Scan for the cell matching the given text and deliver its [X, Y] coordinate at center. 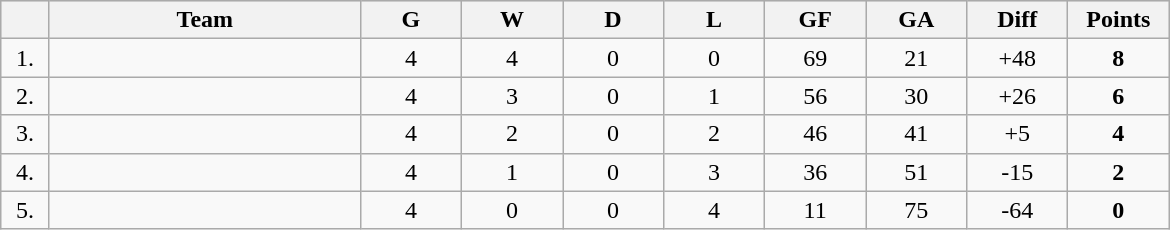
GA [916, 20]
G [410, 20]
1. [26, 58]
+48 [1018, 58]
2. [26, 96]
51 [916, 172]
GF [816, 20]
W [512, 20]
8 [1118, 58]
46 [816, 134]
+5 [1018, 134]
-64 [1018, 210]
5. [26, 210]
Team [204, 20]
36 [816, 172]
41 [916, 134]
L [714, 20]
3. [26, 134]
Points [1118, 20]
4. [26, 172]
-15 [1018, 172]
69 [816, 58]
D [612, 20]
6 [1118, 96]
11 [816, 210]
21 [916, 58]
Diff [1018, 20]
56 [816, 96]
+26 [1018, 96]
30 [916, 96]
75 [916, 210]
